Identify which cell holds the provided text, then report its (X, Y) central coordinate. 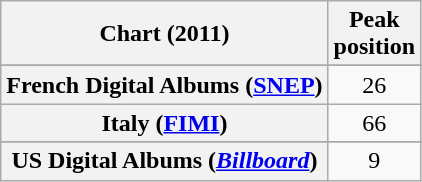
Italy (FIMI) (164, 123)
66 (374, 123)
Peakposition (374, 34)
9 (374, 161)
26 (374, 85)
French Digital Albums (SNEP) (164, 85)
Chart (2011) (164, 34)
US Digital Albums (Billboard) (164, 161)
